From the cell containing the given text, extract its center point as [X, Y] coordinate. 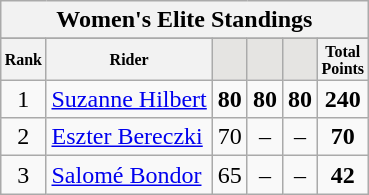
Rider [129, 60]
2 [24, 137]
240 [344, 99]
Salomé Bondor [129, 175]
Rank [24, 60]
3 [24, 175]
Women's Elite Standings [184, 20]
65 [230, 175]
1 [24, 99]
Suzanne Hilbert [129, 99]
Eszter Bereczki [129, 137]
TotalPoints [344, 60]
42 [344, 175]
